Locate the cell with the specified text and output its [x, y] center coordinate. 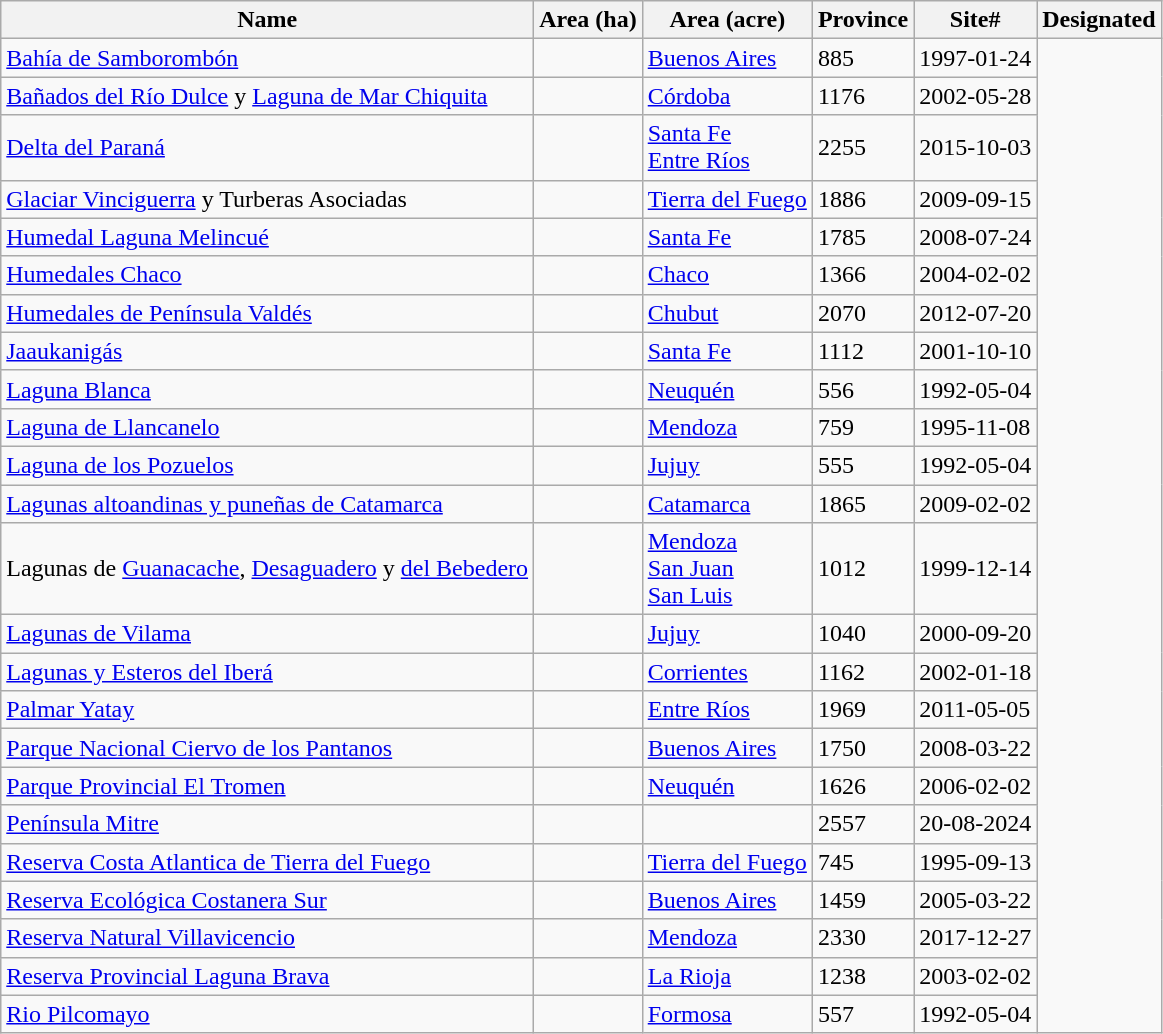
2002-05-28 [976, 96]
555 [862, 465]
2017-12-27 [976, 938]
2009-02-02 [976, 503]
2011-05-05 [976, 710]
885 [862, 58]
Bañados del Río Dulce y Laguna de Mar Chiquita [268, 96]
Península Mitre [268, 824]
2009-09-15 [976, 199]
2255 [862, 148]
Jaaukanigás [268, 351]
556 [862, 389]
2008-03-22 [976, 748]
Laguna de los Pozuelos [268, 465]
1969 [862, 710]
Province [862, 20]
2005-03-22 [976, 900]
2557 [862, 824]
1459 [862, 900]
Reserva Natural Villavicencio [268, 938]
Designated [1099, 20]
1176 [862, 96]
Catamarca [727, 503]
2008-07-24 [976, 237]
1886 [862, 199]
1999-12-14 [976, 569]
1865 [862, 503]
1112 [862, 351]
Area (ha) [588, 20]
Humedales Chaco [268, 275]
Reserva Costa Atlantica de Tierra del Fuego [268, 862]
Formosa [727, 1014]
1162 [862, 672]
759 [862, 427]
Humedal Laguna Melincué [268, 237]
1995-11-08 [976, 427]
Reserva Ecológica Costanera Sur [268, 900]
1997-01-24 [976, 58]
Lagunas de Guanacache, Desaguadero y del Bebedero [268, 569]
Rio Pilcomayo [268, 1014]
2000-09-20 [976, 634]
Site# [976, 20]
2002-01-18 [976, 672]
1238 [862, 976]
2330 [862, 938]
Lagunas y Esteros del Iberá [268, 672]
Glaciar Vinciguerra y Turberas Asociadas [268, 199]
745 [862, 862]
Córdoba [727, 96]
1995-09-13 [976, 862]
Laguna de Llancanelo [268, 427]
Name [268, 20]
Lagunas de Vilama [268, 634]
2006-02-02 [976, 786]
1012 [862, 569]
1750 [862, 748]
MendozaSan JuanSan Luis [727, 569]
Chaco [727, 275]
Area (acre) [727, 20]
Santa FeEntre Ríos [727, 148]
1785 [862, 237]
Parque Provincial El Tromen [268, 786]
2012-07-20 [976, 313]
2003-02-02 [976, 976]
2070 [862, 313]
557 [862, 1014]
Entre Ríos [727, 710]
2015-10-03 [976, 148]
Laguna Blanca [268, 389]
1366 [862, 275]
Parque Nacional Ciervo de los Pantanos [268, 748]
Delta del Paraná [268, 148]
20-08-2024 [976, 824]
2004-02-02 [976, 275]
2001-10-10 [976, 351]
La Rioja [727, 976]
Reserva Provincial Laguna Brava [268, 976]
Corrientes [727, 672]
Chubut [727, 313]
Lagunas altoandinas y puneñas de Catamarca [268, 503]
Humedales de Península Valdés [268, 313]
1626 [862, 786]
Bahía de Samborombón [268, 58]
Palmar Yatay [268, 710]
1040 [862, 634]
